Capture the cell that displays the provided text and extract its [x, y] central coordinate. 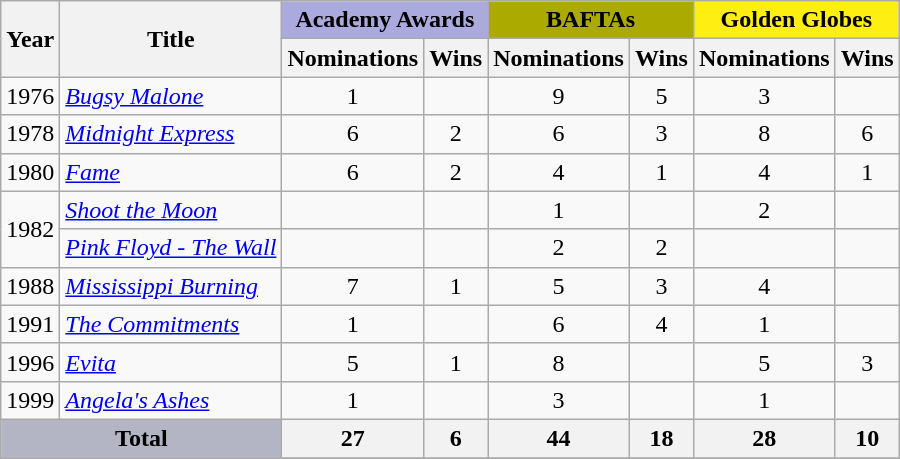
Bugsy Malone [171, 96]
Pink Floyd - The Wall [171, 248]
The Commitments [171, 324]
44 [559, 438]
Academy Awards [385, 20]
Total [142, 438]
BAFTAs [591, 20]
Evita [171, 362]
9 [559, 96]
1976 [30, 96]
Angela's Ashes [171, 400]
Year [30, 39]
Midnight Express [171, 134]
1996 [30, 362]
1980 [30, 172]
28 [764, 438]
Shoot the Moon [171, 210]
1978 [30, 134]
Fame [171, 172]
1991 [30, 324]
Title [171, 39]
7 [353, 286]
Golden Globes [796, 20]
18 [661, 438]
27 [353, 438]
1988 [30, 286]
Mississippi Burning [171, 286]
1999 [30, 400]
10 [867, 438]
1982 [30, 229]
